Return [X, Y] of the center of cell containing provided text 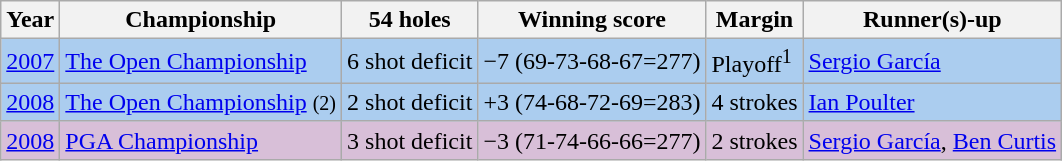
The Open Championship [201, 62]
+3 (74-68-72-69=283) [592, 102]
54 holes [410, 20]
−3 (71-74-66-66=277) [592, 140]
The Open Championship (2) [201, 102]
Ian Poulter [932, 102]
2007 [30, 62]
Margin [754, 20]
−7 (69-73-68-67=277) [592, 62]
Championship [201, 20]
3 shot deficit [410, 140]
Runner(s)-up [932, 20]
2 strokes [754, 140]
PGA Championship [201, 140]
Year [30, 20]
2 shot deficit [410, 102]
Sergio García, Ben Curtis [932, 140]
4 strokes [754, 102]
6 shot deficit [410, 62]
Playoff1 [754, 62]
Winning score [592, 20]
Sergio García [932, 62]
